Extract the (x, y) coordinate from the center of the cell holding the provided text.  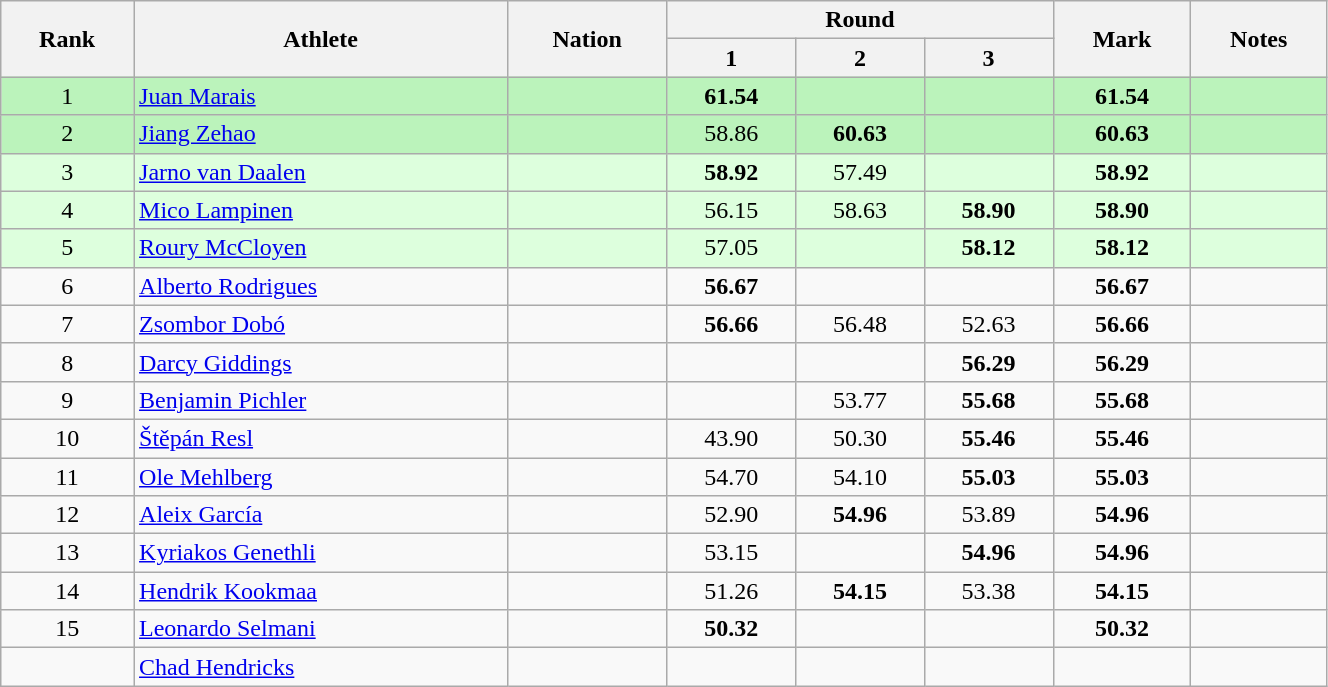
53.38 (988, 591)
Alberto Rodrigues (321, 286)
14 (68, 591)
12 (68, 515)
53.77 (860, 400)
Kyriakos Genethli (321, 553)
Rank (68, 39)
50.30 (860, 438)
Athlete (321, 39)
6 (68, 286)
Mark (1122, 39)
Aleix García (321, 515)
5 (68, 248)
Štěpán Resl (321, 438)
8 (68, 362)
53.89 (988, 515)
57.49 (860, 172)
Round (860, 20)
7 (68, 324)
Darcy Giddings (321, 362)
9 (68, 400)
54.10 (860, 477)
51.26 (732, 591)
Benjamin Pichler (321, 400)
Ole Mehlberg (321, 477)
Mico Lampinen (321, 210)
Chad Hendricks (321, 667)
Jarno van Daalen (321, 172)
Jiang Zehao (321, 134)
52.90 (732, 515)
Juan Marais (321, 96)
Zsombor Dobó (321, 324)
Hendrik Kookmaa (321, 591)
10 (68, 438)
13 (68, 553)
56.15 (732, 210)
11 (68, 477)
58.86 (732, 134)
57.05 (732, 248)
15 (68, 629)
43.90 (732, 438)
Nation (588, 39)
52.63 (988, 324)
58.63 (860, 210)
Roury McCloyen (321, 248)
Notes (1258, 39)
56.48 (860, 324)
54.70 (732, 477)
4 (68, 210)
Leonardo Selmani (321, 629)
53.15 (732, 553)
